Identify which cell holds the provided text, then report its [X, Y] central coordinate. 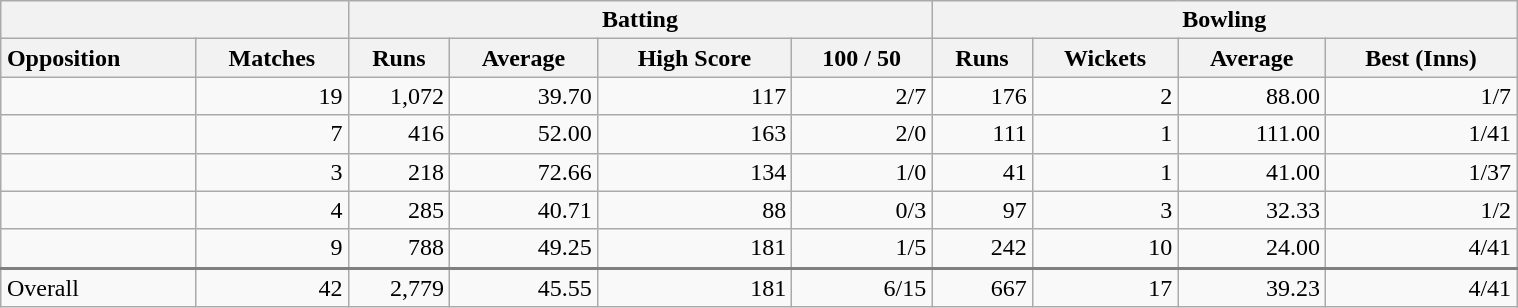
2/0 [862, 134]
1/5 [862, 248]
242 [982, 248]
117 [694, 96]
49.25 [524, 248]
416 [399, 134]
9 [272, 248]
100 / 50 [862, 58]
19 [272, 96]
111.00 [1252, 134]
163 [694, 134]
45.55 [524, 288]
Wickets [1105, 58]
285 [399, 210]
7 [272, 134]
40.71 [524, 210]
High Score [694, 58]
41 [982, 172]
1/0 [862, 172]
134 [694, 172]
Batting [640, 20]
2,779 [399, 288]
88.00 [1252, 96]
1/41 [1420, 134]
Overall [98, 288]
41.00 [1252, 172]
111 [982, 134]
6/15 [862, 288]
218 [399, 172]
72.66 [524, 172]
0/3 [862, 210]
88 [694, 210]
Bowling [1224, 20]
10 [1105, 248]
1/2 [1420, 210]
42 [272, 288]
4 [272, 210]
2 [1105, 96]
39.23 [1252, 288]
32.33 [1252, 210]
24.00 [1252, 248]
17 [1105, 288]
667 [982, 288]
176 [982, 96]
Opposition [98, 58]
1,072 [399, 96]
1/37 [1420, 172]
97 [982, 210]
Best (Inns) [1420, 58]
1/7 [1420, 96]
Matches [272, 58]
2/7 [862, 96]
52.00 [524, 134]
788 [399, 248]
39.70 [524, 96]
